Detect which cell encompasses the target text, then output its [x, y] center coordinate. 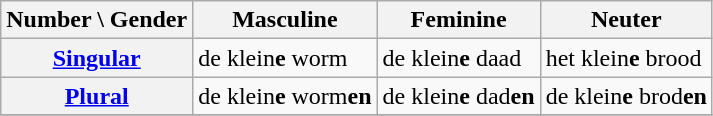
de kleine wormen [285, 96]
het kleine brood [626, 58]
Plural [97, 96]
Singular [97, 58]
de kleine broden [626, 96]
Masculine [285, 20]
de kleine worm [285, 58]
Number \ Gender [97, 20]
Feminine [458, 20]
de kleine daad [458, 58]
Neuter [626, 20]
de kleine daden [458, 96]
